For the text-containing cell, return its midpoint in (X, Y) coordinate format. 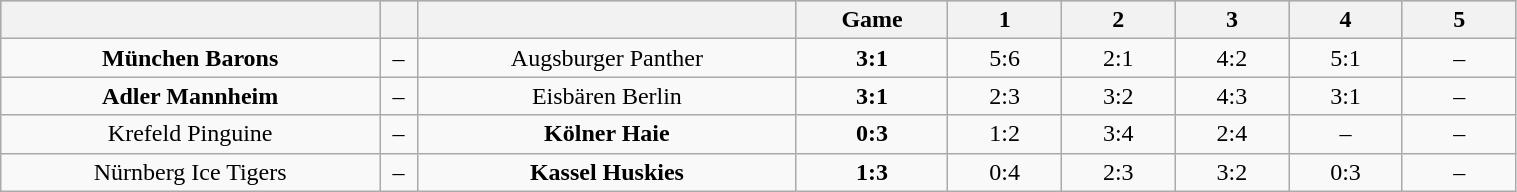
5 (1459, 20)
2 (1118, 20)
0:4 (1005, 172)
München Barons (190, 58)
3 (1232, 20)
3:4 (1118, 134)
4:3 (1232, 96)
Krefeld Pinguine (190, 134)
Nürnberg Ice Tigers (190, 172)
Kassel Huskies (606, 172)
Adler Mannheim (190, 96)
Game (872, 20)
2:4 (1232, 134)
5:1 (1346, 58)
Augsburger Panther (606, 58)
4 (1346, 20)
Kölner Haie (606, 134)
Eisbären Berlin (606, 96)
2:1 (1118, 58)
1:2 (1005, 134)
4:2 (1232, 58)
1 (1005, 20)
1:3 (872, 172)
5:6 (1005, 58)
